Locate the cell with the specified text and output its (x, y) center coordinate. 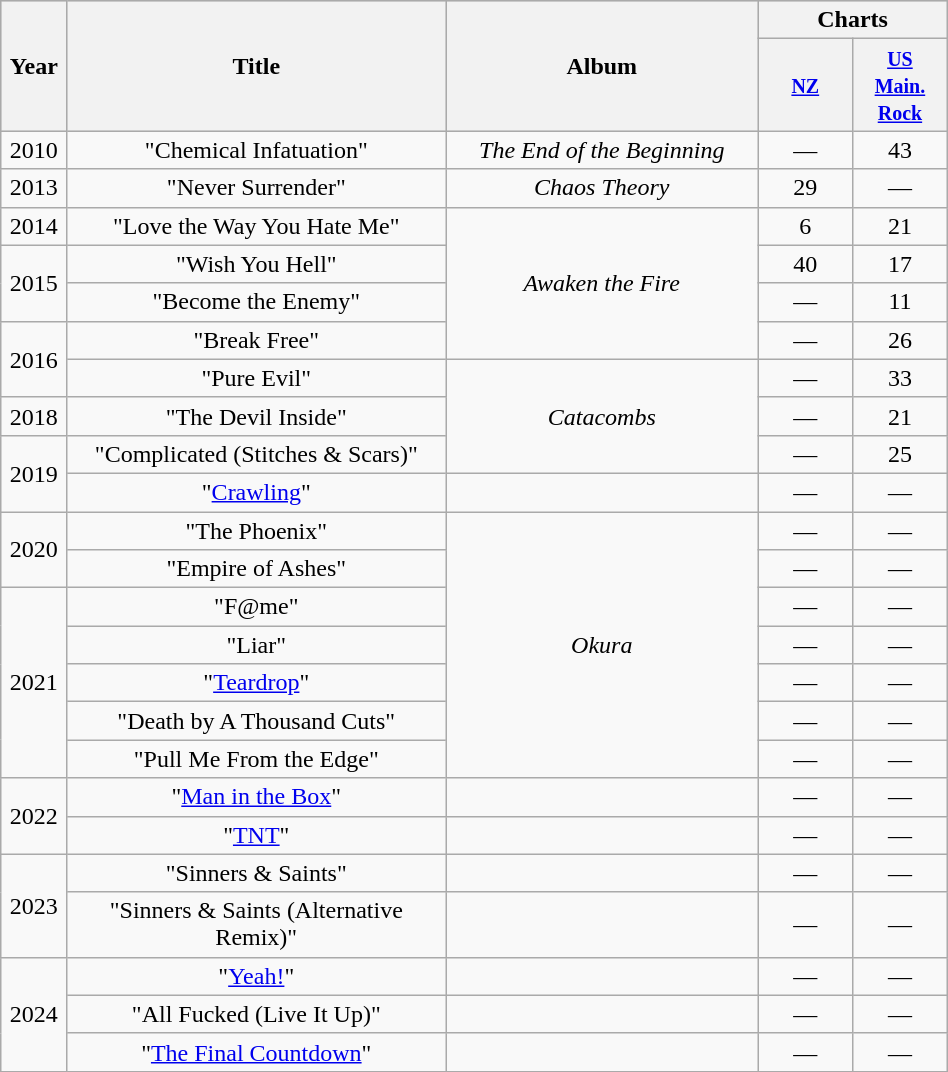
Okura (602, 645)
33 (900, 378)
25 (900, 454)
26 (900, 340)
2021 (34, 683)
"Pure Evil" (256, 378)
"Crawling" (256, 492)
"Liar" (256, 645)
"TNT" (256, 835)
"Chemical Infatuation" (256, 150)
"Teardrop" (256, 683)
Charts (852, 20)
"Break Free" (256, 340)
"The Final Countdown" (256, 1052)
2015 (34, 283)
"Wish You Hell" (256, 264)
2018 (34, 416)
40 (806, 264)
"Death by A Thousand Cuts" (256, 721)
2019 (34, 473)
2023 (34, 906)
"Sinners & Saints (Alternative Remix)" (256, 924)
29 (806, 188)
2022 (34, 816)
"Never Surrender" (256, 188)
2013 (34, 188)
"Pull Me From the Edge" (256, 759)
Chaos Theory (602, 188)
Album (602, 66)
17 (900, 264)
"Man in the Box" (256, 797)
"The Devil Inside" (256, 416)
"Empire of Ashes" (256, 569)
"Yeah!" (256, 976)
USMain.Rock (900, 85)
2024 (34, 1014)
43 (900, 150)
Year (34, 66)
2020 (34, 550)
"Sinners & Saints" (256, 873)
2014 (34, 226)
"All Fucked (Live It Up)" (256, 1014)
Awaken the Fire (602, 283)
2016 (34, 359)
Catacombs (602, 416)
"F@me" (256, 607)
The End of the Beginning (602, 150)
Title (256, 66)
6 (806, 226)
"Love the Way You Hate Me" (256, 226)
11 (900, 302)
NZ (806, 85)
2010 (34, 150)
"Complicated (Stitches & Scars)" (256, 454)
"Become the Enemy" (256, 302)
"The Phoenix" (256, 531)
